Return the (X, Y) coordinate for the center point of the cell that contains the specified text.  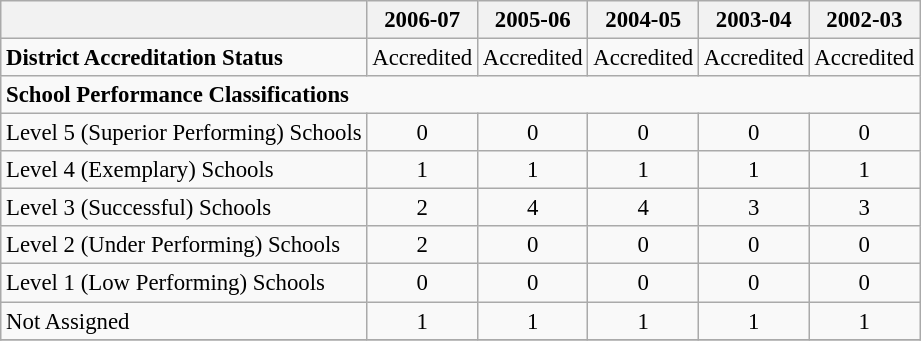
2006-07 (422, 20)
Level 2 (Under Performing) Schools (184, 245)
Level 4 (Exemplary) Schools (184, 170)
2005-06 (532, 20)
2003-04 (754, 20)
Level 3 (Successful) Schools (184, 208)
Not Assigned (184, 321)
2002-03 (864, 20)
Level 1 (Low Performing) Schools (184, 283)
District Accreditation Status (184, 58)
Level 5 (Superior Performing) Schools (184, 133)
School Performance Classifications (460, 95)
2004-05 (644, 20)
